Locate the cell with the specified text and output its [x, y] center coordinate. 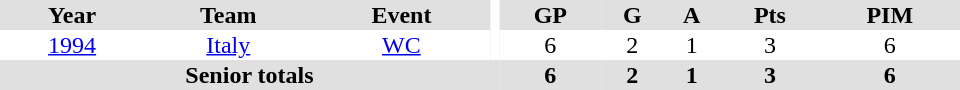
Pts [770, 15]
G [632, 15]
PIM [890, 15]
Italy [228, 45]
A [692, 15]
Senior totals [250, 75]
Event [401, 15]
Team [228, 15]
WC [401, 45]
GP [550, 15]
Year [72, 15]
1994 [72, 45]
